Scan for the cell matching the given text and deliver its [X, Y] coordinate at center. 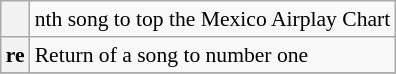
Return of a song to number one [213, 55]
re [16, 55]
nth song to top the Mexico Airplay Chart [213, 19]
